Extract the (X, Y) coordinate from the center of the cell holding the provided text.  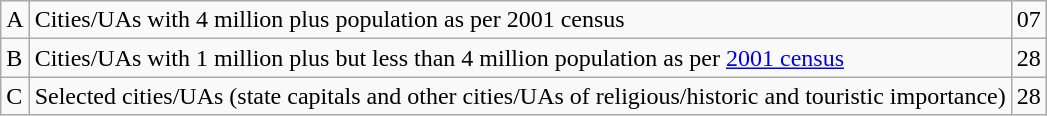
B (15, 58)
Cities/UAs with 1 million plus but less than 4 million population as per 2001 census (520, 58)
C (15, 96)
Selected cities/UAs (state capitals and other cities/UAs of religious/historic and touristic importance) (520, 96)
07 (1028, 20)
A (15, 20)
Cities/UAs with 4 million plus population as per 2001 census (520, 20)
